Output the [x, y] coordinate of the center of the cell containing the given text.  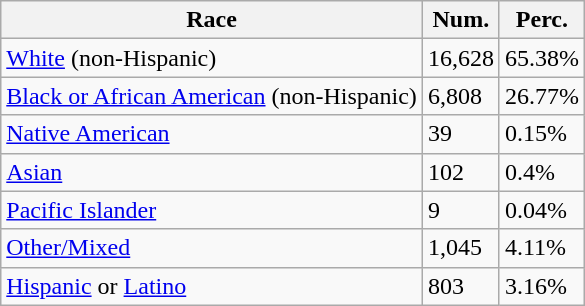
3.16% [542, 286]
0.4% [542, 172]
Perc. [542, 20]
Other/Mixed [212, 248]
Black or African American (non-Hispanic) [212, 96]
9 [460, 210]
Hispanic or Latino [212, 286]
65.38% [542, 58]
102 [460, 172]
1,045 [460, 248]
803 [460, 286]
Asian [212, 172]
Native American [212, 134]
39 [460, 134]
4.11% [542, 248]
6,808 [460, 96]
Pacific Islander [212, 210]
Num. [460, 20]
Race [212, 20]
0.15% [542, 134]
26.77% [542, 96]
White (non-Hispanic) [212, 58]
16,628 [460, 58]
0.04% [542, 210]
